Output the (X, Y) coordinate of the center of the cell containing the given text.  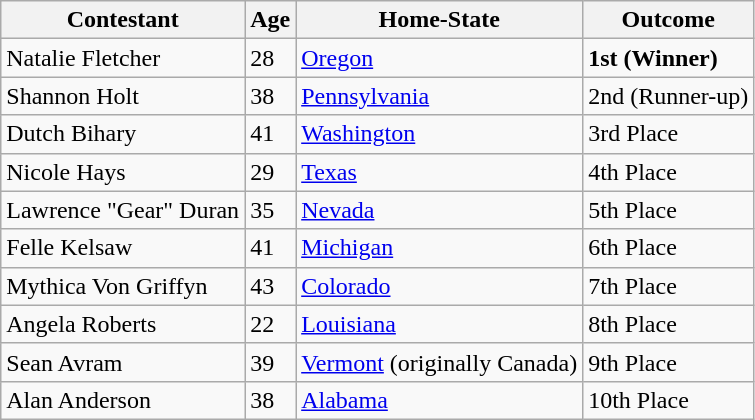
9th Place (668, 362)
Sean Avram (123, 362)
5th Place (668, 210)
10th Place (668, 400)
Oregon (440, 58)
Natalie Fletcher (123, 58)
1st (Winner) (668, 58)
2nd (Runner-up) (668, 96)
Contestant (123, 20)
Home-State (440, 20)
Alan Anderson (123, 400)
22 (270, 324)
Mythica Von Griffyn (123, 286)
Washington (440, 134)
Lawrence "Gear" Duran (123, 210)
4th Place (668, 172)
Nicole Hays (123, 172)
29 (270, 172)
43 (270, 286)
3rd Place (668, 134)
39 (270, 362)
Dutch Bihary (123, 134)
Louisiana (440, 324)
Angela Roberts (123, 324)
Michigan (440, 248)
Shannon Holt (123, 96)
28 (270, 58)
Age (270, 20)
7th Place (668, 286)
35 (270, 210)
Alabama (440, 400)
Vermont (originally Canada) (440, 362)
Felle Kelsaw (123, 248)
Outcome (668, 20)
8th Place (668, 324)
6th Place (668, 248)
Nevada (440, 210)
Pennsylvania (440, 96)
Texas (440, 172)
Colorado (440, 286)
